From the cell containing the given text, extract its center point as (X, Y) coordinate. 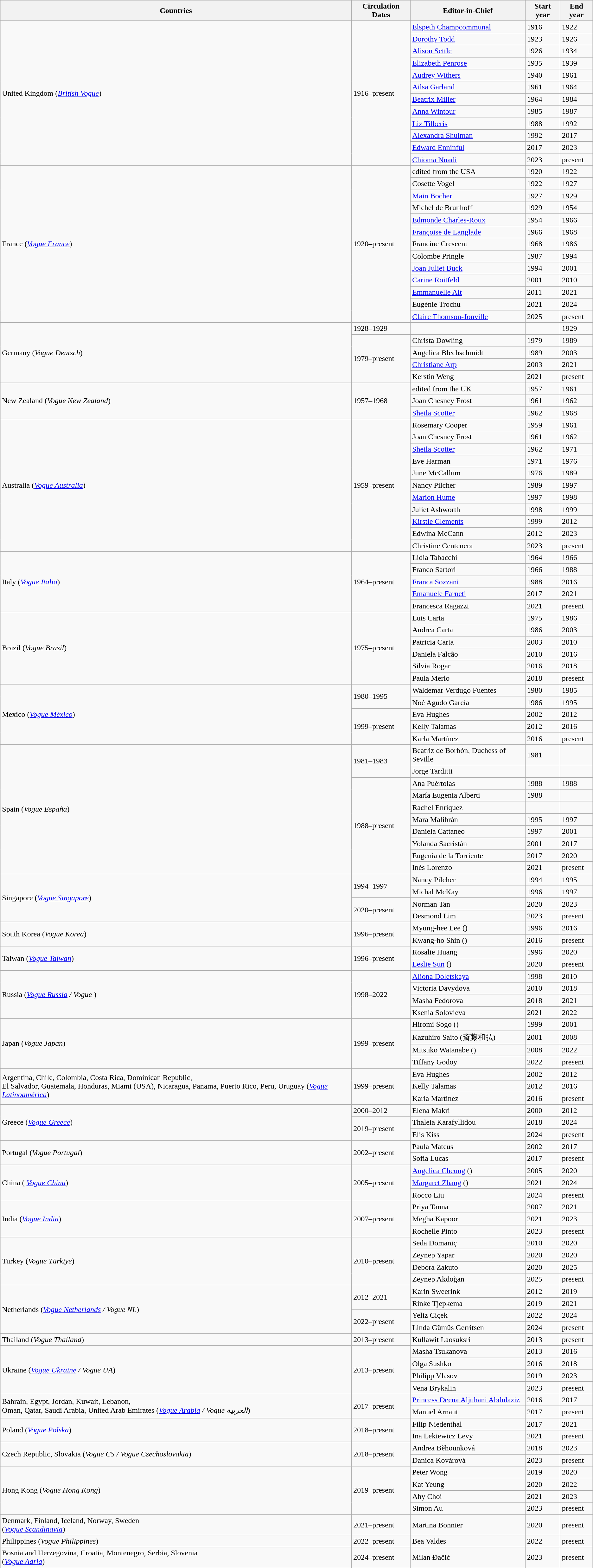
Yeliz Çiçek (468, 1315)
1928–1929 (381, 328)
Rocco Liu (468, 1195)
Angelica Blechschmidt (468, 353)
Paula Mateus (468, 1147)
2007–present (381, 1219)
2024–present (381, 1557)
Circulation Dates (381, 11)
1920 (543, 172)
María Eugenia Alberti (468, 795)
1979–present (381, 358)
Andrea Carta (468, 630)
Emmanuelle Alt (468, 292)
Danica Kovárová (468, 1460)
Alison Settle (468, 51)
Beatriz de Borbón, Duchess of Seville (468, 755)
Elspeth Champcommunal (468, 27)
Mara Malibrán (468, 819)
Linda Gümüs Gerritsen (468, 1327)
Sofia Lucas (468, 1159)
Elena Makri (468, 1110)
Ksenia Solovieva (468, 1012)
1916–present (381, 93)
Filip Niedenthal (468, 1424)
Start year (543, 11)
Masha Tsukanova (468, 1352)
Michel de Brunhoff (468, 208)
1979 (543, 340)
2012–2021 (381, 1297)
Kirstie Clements (468, 521)
Leslie Sun () (468, 964)
1964–present (381, 582)
2021–present (381, 1525)
Angelica Cheung () (468, 1171)
Francine Crescent (468, 244)
Megha Kapoor (468, 1219)
Ana Puértolas (468, 783)
1957–1968 (381, 401)
Kullawit Laosuksri (468, 1340)
Manuel Arnaut (468, 1412)
Princess Deena Aljuhani Abdulaziz (468, 1400)
1981–1983 (381, 761)
France (Vogue France) (176, 244)
Priya Tanna (468, 1207)
Paula Merlo (468, 678)
Liz Tilberis (468, 123)
Alexandra Shulman (468, 135)
Lidia Tabacchi (468, 558)
2007 (543, 1207)
2020–present (381, 910)
Elis Kiss (468, 1134)
Vena Brykalin (468, 1388)
Germany (Vogue Deutsch) (176, 352)
Kerstin Weng (468, 377)
Tiffany Godoy (468, 1062)
Ina Lekiewicz Levy (468, 1436)
Margaret Zhang () (468, 1183)
2000 (543, 1110)
1981 (543, 755)
Seda Domaniç (468, 1243)
Netherlands (Vogue Netherlands / Vogue NL) (176, 1309)
Peter Wong (468, 1472)
Silvia Rogar (468, 666)
2005 (543, 1171)
Myung-hee Lee () (468, 928)
2017–present (381, 1406)
Christiane Arp (468, 365)
South Korea (Vogue Korea) (176, 934)
Françoise de Langlade (468, 232)
Colombe Pringle (468, 256)
Eve Harman (468, 461)
1959–present (381, 485)
Waldemar Verdugo Fuentes (468, 690)
Christa Dowling (468, 340)
Japan (Vogue Japan) (176, 1043)
1959 (543, 425)
Hong Kong (Vogue Hong Kong) (176, 1490)
Hiromi Sogo () (468, 1025)
Turkey (Vogue Türkiye) (176, 1261)
1935 (543, 63)
2011 (543, 292)
Carine Roitfeld (468, 280)
Italy (Vogue Italia) (176, 582)
2005–present (381, 1183)
Philippines (Vogue Philippines) (176, 1541)
1939 (577, 63)
Martina Bonnier (468, 1525)
Singapore (Vogue Singapore) (176, 898)
Juliet Ashworth (468, 509)
Kwang-ho Shin () (468, 940)
End year (577, 11)
Masha Fedorova (468, 1000)
Ukraine (Vogue Ukraine / Vogue UA) (176, 1370)
1975–present (381, 648)
Greece (Vogue Greece) (176, 1122)
Editor-in-Chief (468, 11)
Yolanda Sacristán (468, 844)
Daniela Falcão (468, 654)
Andrea Běhounková (468, 1448)
Rochelle Pinto (468, 1231)
Patricia Carta (468, 642)
Jorge Tarditti (468, 771)
Luis Carta (468, 618)
Emanuele Farneti (468, 594)
Eugénie Trochu (468, 304)
Michal McKay (468, 892)
Olga Sushko (468, 1364)
Rachel Enríquez (468, 807)
Edward Enninful (468, 147)
1988–present (381, 826)
Francesca Ragazzi (468, 606)
1920–present (381, 244)
Poland (Vogue Polska) (176, 1430)
Anna Wintour (468, 111)
Claire Thomson-Jonville (468, 316)
Dorothy Todd (468, 39)
Rinke Tjepkema (468, 1303)
New Zealand (Vogue New Zealand) (176, 401)
Portugal (Vogue Portugal) (176, 1153)
Philipp Vlasov (468, 1376)
India (Vogue India) (176, 1219)
Australia (Vogue Australia) (176, 485)
Ahy Choi (468, 1496)
Aliona Doletskaya (468, 976)
Victoria Davydova (468, 988)
Beatrix Miller (468, 99)
Czech Republic, Slovakia (Vogue CS / Vogue Czechoslovakia) (176, 1454)
Audrey Withers (468, 75)
Ailsa Garland (468, 87)
Debora Zakuto (468, 1267)
Simon Au (468, 1508)
Joan Juliet Buck (468, 268)
Mitsuko Watanabe () (468, 1050)
1980–1995 (381, 696)
Edwina McCann (468, 533)
Chioma Nnadi (468, 159)
1916 (543, 27)
China ( Vogue China) (176, 1183)
1923 (543, 39)
Franca Sozzani (468, 582)
Kazuhiro Saito (斎藤和弘) (468, 1038)
Karin Sweerink (468, 1291)
Desmond Lim (468, 916)
Kat Yeung (468, 1484)
Bosnia and Herzegovina, Croatia, Montenegro, Serbia, Slovenia(Vogue Adria) (176, 1557)
Zeynep Yapar (468, 1255)
Thailand (Vogue Thailand) (176, 1340)
June McCallum (468, 473)
Rosemary Cooper (468, 425)
Countries (176, 11)
Main Bocher (468, 196)
1984 (577, 99)
Franco Sartori (468, 570)
Spain (Vogue España) (176, 809)
1975 (543, 618)
edited from the USA (468, 172)
Daniela Cattaneo (468, 832)
Milan Đačić (468, 1557)
1980 (543, 690)
Edmonde Charles-Roux (468, 220)
Cosette Vogel (468, 184)
1998–2022 (381, 994)
Christine Centenera (468, 545)
2000–2012 (381, 1110)
Norman Tan (468, 904)
2002–present (381, 1153)
Rosalie Huang (468, 952)
Marion Hume (468, 497)
Eugenia de la Torriente (468, 856)
Zeynep Akdoğan (468, 1279)
Elizabeth Penrose (468, 63)
Bea Valdes (468, 1541)
Noé Agudo García (468, 702)
2010–present (381, 1261)
1957 (543, 389)
edited from the UK (468, 389)
Russia (Vogue Russia / Vogue ) (176, 994)
1994–1997 (381, 886)
Taiwan (Vogue Taiwan) (176, 958)
Mexico (Vogue México) (176, 714)
Denmark, Finland, Iceland, Norway, Sweden(Vogue Scandinavia) (176, 1525)
Brazil (Vogue Brasil) (176, 648)
1934 (577, 51)
Inés Lorenzo (468, 868)
United Kingdom (British Vogue) (176, 93)
Thaleia Karafyllidou (468, 1122)
Bahrain, Egypt, Jordan, Kuwait, Lebanon,Oman, Qatar, Saudi Arabia, United Arab Emirates (Vogue Arabia / Vogue العربية) (176, 1406)
1940 (543, 75)
